Determine the [x, y] coordinate at the center of the cell enclosing the given text.  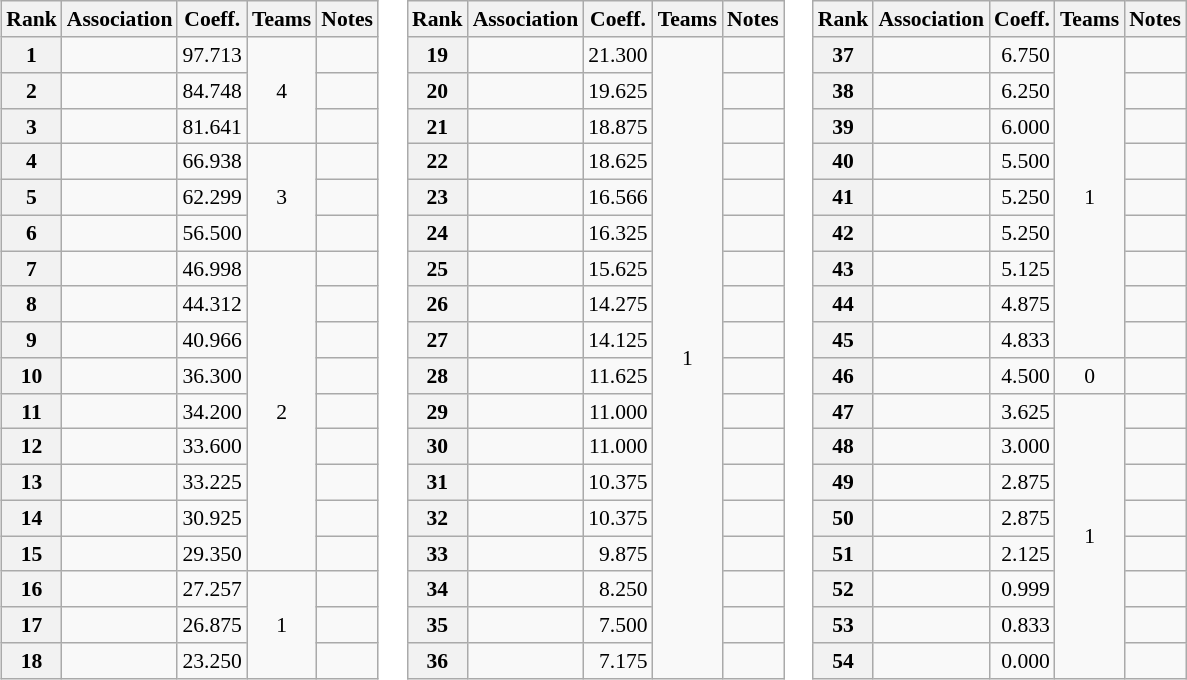
22 [438, 162]
32 [438, 518]
10 [32, 376]
43 [844, 269]
53 [844, 625]
0.999 [1022, 589]
29 [438, 411]
4.500 [1022, 376]
6.750 [1022, 55]
17 [32, 625]
36.300 [212, 376]
35 [438, 625]
34.200 [212, 411]
38 [844, 91]
33.225 [212, 482]
40.966 [212, 340]
54 [844, 661]
14 [32, 518]
14.275 [618, 304]
33 [438, 554]
26 [438, 304]
7 [32, 269]
50 [844, 518]
36 [438, 661]
48 [844, 447]
11 [32, 411]
3.000 [1022, 447]
33.600 [212, 447]
18.875 [618, 126]
13 [32, 482]
12 [32, 447]
34 [438, 589]
6.250 [1022, 91]
30.925 [212, 518]
15.625 [618, 269]
16.566 [618, 197]
41 [844, 197]
16.325 [618, 233]
27.257 [212, 589]
11.625 [618, 376]
21.300 [618, 55]
4.875 [1022, 304]
40 [844, 162]
0.833 [1022, 625]
42 [844, 233]
28 [438, 376]
84.748 [212, 91]
51 [844, 554]
19 [438, 55]
9.875 [618, 554]
3.625 [1022, 411]
56.500 [212, 233]
7.500 [618, 625]
5.500 [1022, 162]
97.713 [212, 55]
5.125 [1022, 269]
0.000 [1022, 661]
2.125 [1022, 554]
81.641 [212, 126]
39 [844, 126]
26.875 [212, 625]
18.625 [618, 162]
0 [1090, 376]
29.350 [212, 554]
7.175 [618, 661]
46 [844, 376]
21 [438, 126]
16 [32, 589]
47 [844, 411]
19.625 [618, 91]
44.312 [212, 304]
8 [32, 304]
27 [438, 340]
46.998 [212, 269]
37 [844, 55]
14.125 [618, 340]
49 [844, 482]
44 [844, 304]
30 [438, 447]
6.000 [1022, 126]
4.833 [1022, 340]
18 [32, 661]
23 [438, 197]
66.938 [212, 162]
45 [844, 340]
8.250 [618, 589]
62.299 [212, 197]
25 [438, 269]
24 [438, 233]
9 [32, 340]
52 [844, 589]
6 [32, 233]
31 [438, 482]
20 [438, 91]
15 [32, 554]
23.250 [212, 661]
5 [32, 197]
